Determine the (X, Y) coordinate at the center of the cell enclosing the given text.  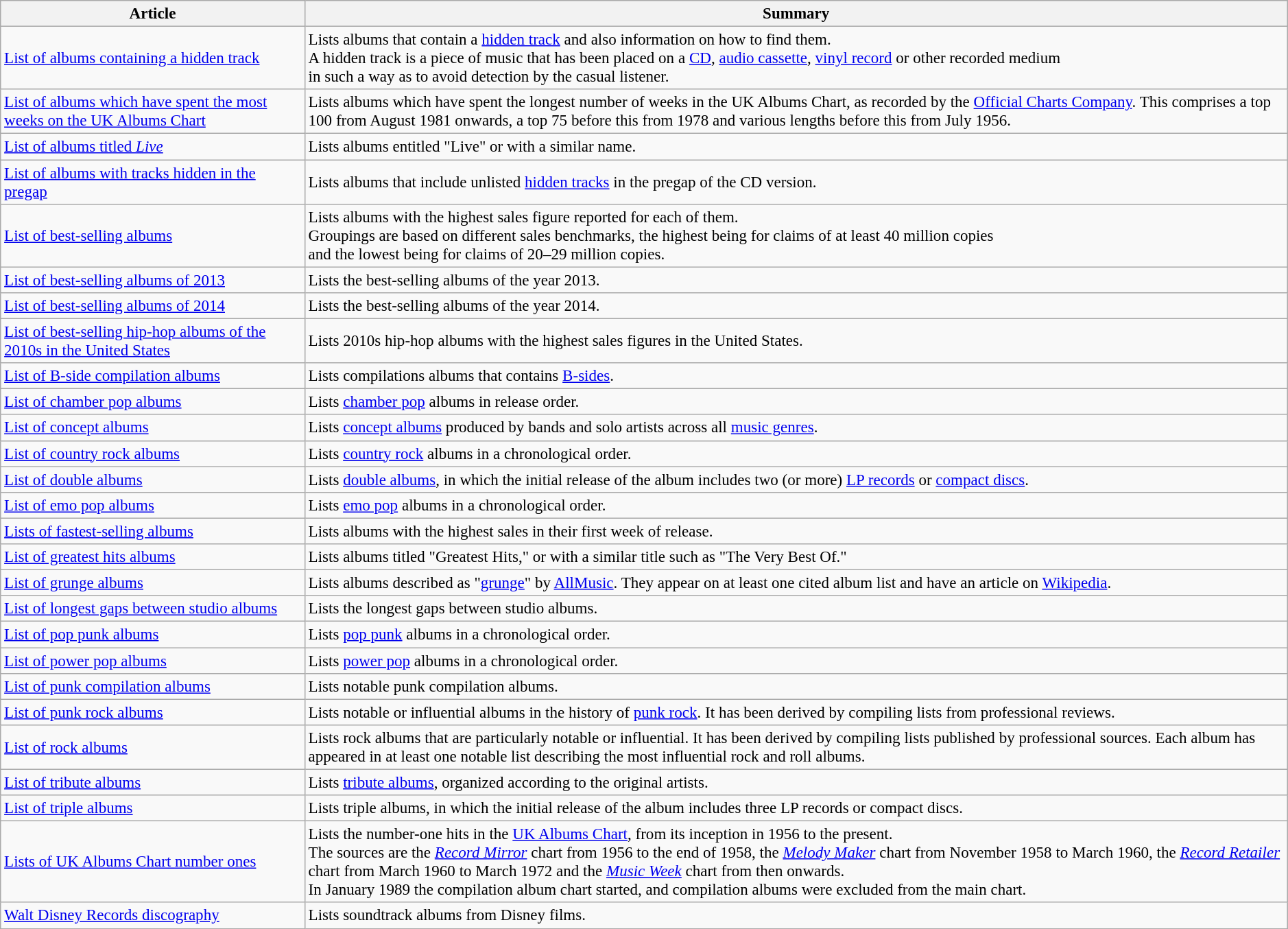
List of chamber pop albums (152, 402)
List of albums containing a hidden track (152, 58)
Lists double albums, in which the initial release of the album includes two (or more) LP records or compact discs. (796, 480)
Lists soundtrack albums from Disney films. (796, 915)
List of pop punk albums (152, 635)
Lists chamber pop albums in release order. (796, 402)
Lists albums described as "grunge" by AllMusic. They appear on at least one cited album list and have an article on Wikipedia. (796, 583)
List of punk compilation albums (152, 686)
List of best-selling albums of 2014 (152, 306)
List of albums which have spent the most weeks on the UK Albums Chart (152, 111)
List of greatest hits albums (152, 557)
List of B-side compilation albums (152, 376)
Lists the best-selling albums of the year 2013. (796, 280)
List of albums with tracks hidden in the pregap (152, 181)
List of grunge albums (152, 583)
List of albums titled Live (152, 147)
List of best-selling albums (152, 235)
Lists 2010s hip-hop albums with the highest sales figures in the United States. (796, 340)
Lists country rock albums in a chronological order. (796, 454)
Lists of fastest-selling albums (152, 531)
Lists compilations albums that contains B-sides. (796, 376)
Lists albums titled "Greatest Hits," or with a similar title such as "The Very Best Of." (796, 557)
Lists the best-selling albums of the year 2014. (796, 306)
List of best-selling albums of 2013 (152, 280)
List of triple albums (152, 808)
Summary (796, 14)
Lists tribute albums, organized according to the original artists. (796, 782)
List of concept albums (152, 427)
Lists albums that include unlisted hidden tracks in the pregap of the CD version. (796, 181)
Lists notable or influential albums in the history of punk rock. It has been derived by compiling lists from professional reviews. (796, 712)
List of power pop albums (152, 661)
Lists triple albums, in which the initial release of the album includes three LP records or compact discs. (796, 808)
Lists albums with the highest sales in their first week of release. (796, 531)
Lists concept albums produced by bands and solo artists across all music genres. (796, 427)
Lists of UK Albums Chart number ones (152, 862)
Lists power pop albums in a chronological order. (796, 661)
List of rock albums (152, 748)
List of punk rock albums (152, 712)
Lists albums entitled "Live" or with a similar name. (796, 147)
List of country rock albums (152, 454)
Walt Disney Records discography (152, 915)
Lists notable punk compilation albums. (796, 686)
List of emo pop albums (152, 505)
List of best-selling hip-hop albums of the 2010s in the United States (152, 340)
Article (152, 14)
List of longest gaps between studio albums (152, 609)
List of tribute albums (152, 782)
List of double albums (152, 480)
Lists pop punk albums in a chronological order. (796, 635)
Lists the longest gaps between studio albums. (796, 609)
Lists emo pop albums in a chronological order. (796, 505)
